Pinpoint the cell where the given text exists, returning its [x, y] midpoint coordinate. 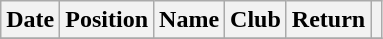
Name [190, 20]
Date [30, 20]
Position [107, 20]
Club [256, 20]
Return [328, 20]
